Detect which cell encompasses the target text, then output its (x, y) center coordinate. 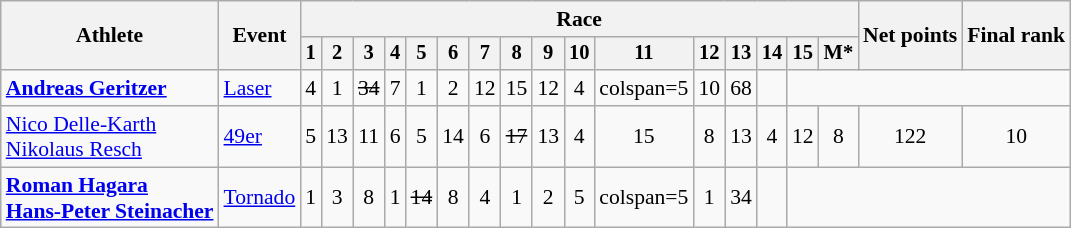
49er (260, 136)
122 (910, 136)
Tornado (260, 198)
Andreas Geritzer (110, 88)
Roman HagaraHans-Peter Steinacher (110, 198)
Athlete (110, 36)
68 (741, 88)
Event (260, 36)
M* (838, 54)
Final rank (1016, 36)
Race (579, 19)
9 (548, 54)
17 (517, 136)
Laser (260, 88)
Nico Delle-KarthNikolaus Resch (110, 136)
Net points (910, 36)
